Scan for the cell matching the given text and deliver its [x, y] coordinate at center. 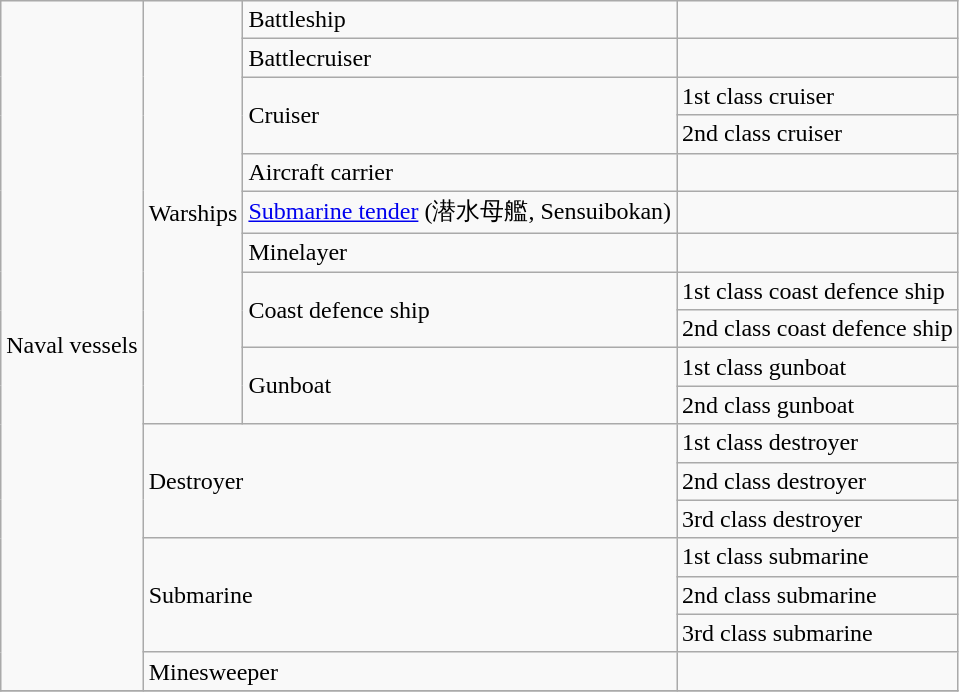
Warships [193, 212]
Submarine tender (潜水母艦, Sensuibokan) [460, 212]
1st class destroyer [818, 443]
Submarine [410, 595]
3rd class destroyer [818, 519]
2nd class cruiser [818, 134]
2nd class coast defence ship [818, 329]
2nd class submarine [818, 595]
Cruiser [460, 115]
Battleship [460, 20]
Destroyer [410, 481]
1st class submarine [818, 557]
1st class cruiser [818, 96]
Minesweeper [410, 671]
3rd class submarine [818, 633]
2nd class destroyer [818, 481]
Coast defence ship [460, 310]
Battlecruiser [460, 58]
Naval vessels [72, 346]
Minelayer [460, 253]
1st class coast defence ship [818, 291]
2nd class gunboat [818, 405]
Aircraft carrier [460, 172]
1st class gunboat [818, 367]
Gunboat [460, 386]
